Detect which cell encompasses the target text, then output its (X, Y) center coordinate. 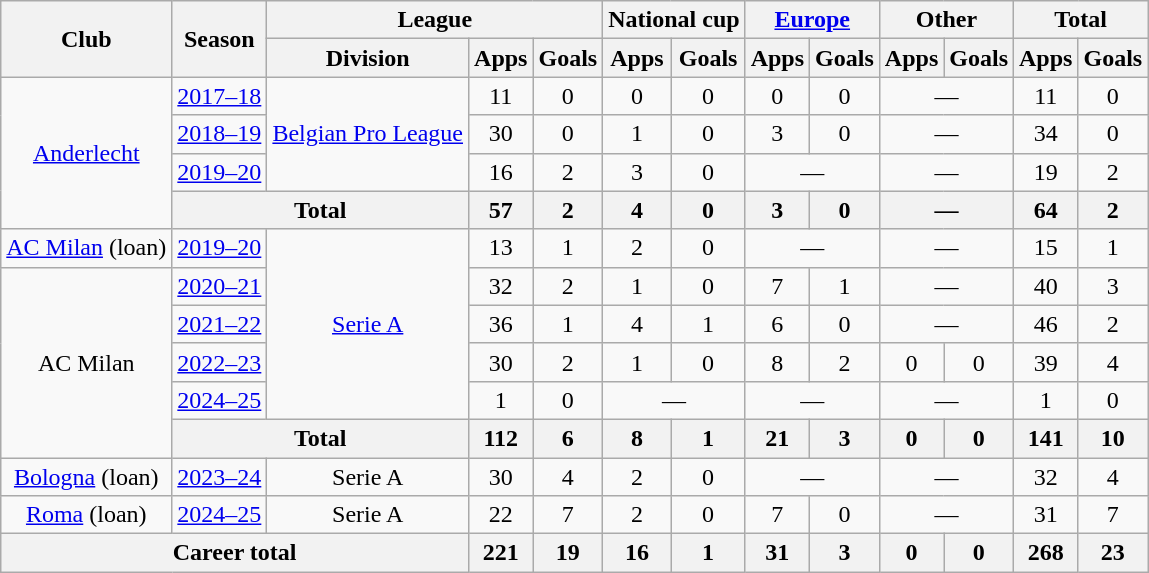
Club (86, 39)
Anderlecht (86, 153)
39 (1046, 362)
46 (1046, 324)
Season (220, 39)
13 (501, 248)
34 (1046, 134)
2020–21 (220, 286)
141 (1046, 438)
Belgian Pro League (368, 134)
22 (501, 515)
64 (1046, 210)
2021–22 (220, 324)
2023–24 (220, 477)
36 (501, 324)
112 (501, 438)
57 (501, 210)
2017–18 (220, 96)
AC Milan (loan) (86, 248)
40 (1046, 286)
10 (1113, 438)
21 (777, 438)
Bologna (loan) (86, 477)
National cup (674, 20)
2018–19 (220, 134)
Other (946, 20)
2022–23 (220, 362)
Europe (812, 20)
221 (501, 553)
AC Milan (86, 362)
23 (1113, 553)
268 (1046, 553)
Division (368, 58)
League (435, 20)
Career total (235, 553)
15 (1046, 248)
Roma (loan) (86, 515)
